Detect which cell encompasses the target text, then output its [x, y] center coordinate. 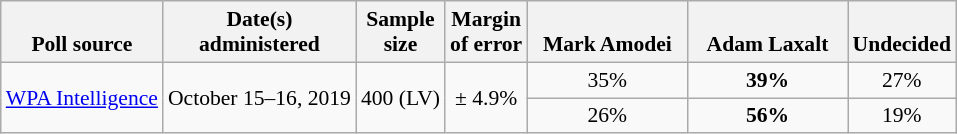
± 4.9% [486, 98]
19% [902, 116]
October 15–16, 2019 [260, 98]
39% [767, 80]
Undecided [902, 32]
Poll source [82, 32]
400 (LV) [400, 98]
26% [607, 116]
27% [902, 80]
Date(s)administered [260, 32]
35% [607, 80]
Samplesize [400, 32]
56% [767, 116]
Marginof error [486, 32]
WPA Intelligence [82, 98]
Mark Amodei [607, 32]
Adam Laxalt [767, 32]
